Find where the given text appears and provide that cell's center as [x, y] coordinate. 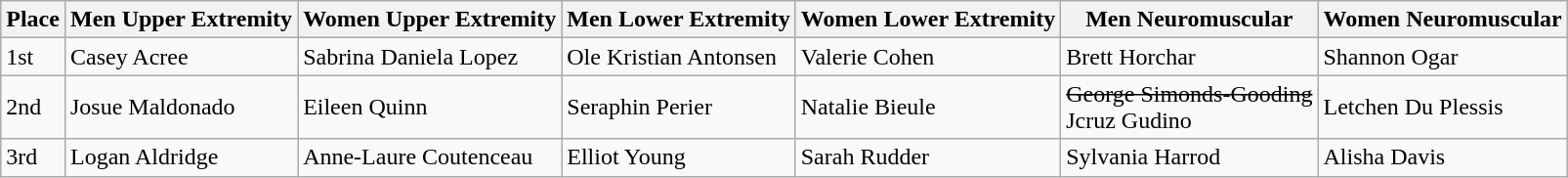
George Simonds-Gooding Jcruz Gudino [1190, 108]
Place [33, 20]
Eileen Quinn [430, 108]
Women Lower Extremity [928, 20]
2nd [33, 108]
Men Lower Extremity [678, 20]
Letchen Du Plessis [1442, 108]
Natalie Bieule [928, 108]
Valerie Cohen [928, 57]
1st [33, 57]
Ole Kristian Antonsen [678, 57]
3rd [33, 157]
Men Upper Extremity [181, 20]
Logan Aldridge [181, 157]
Brett Horchar [1190, 57]
Women Neuromuscular [1442, 20]
Shannon Ogar [1442, 57]
Alisha Davis [1442, 157]
Sylvania Harrod [1190, 157]
Women Upper Extremity [430, 20]
Casey Acree [181, 57]
Elliot Young [678, 157]
Josue Maldonado [181, 108]
Sabrina Daniela Lopez [430, 57]
Men Neuromuscular [1190, 20]
Sarah Rudder [928, 157]
Seraphin Perier [678, 108]
Anne-Laure Coutenceau [430, 157]
